Scan for the cell matching the given text and deliver its (x, y) coordinate at center. 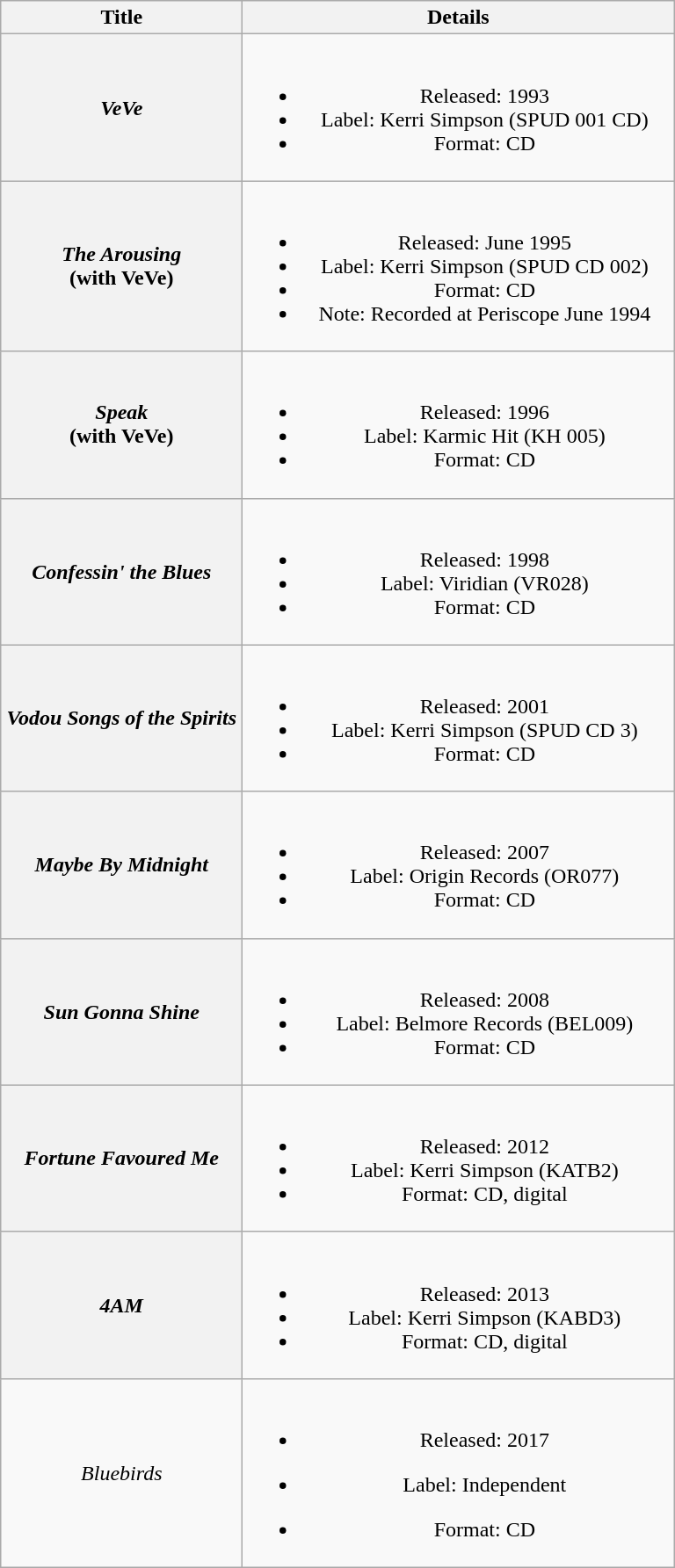
Released: 1998Label: Viridian (VR028)Format: CD (459, 571)
Sun Gonna Shine (121, 1012)
Details (459, 18)
The Arousing (with VeVe) (121, 266)
Released: June 1995Label: Kerri Simpson (SPUD CD 002)Format: CDNote: Recorded at Periscope June 1994 (459, 266)
Released: 2013Label: Kerri Simpson (KABD3)Format: CD, digital (459, 1305)
Bluebirds (121, 1472)
Confessin' the Blues (121, 571)
4AM (121, 1305)
Fortune Favoured Me (121, 1158)
Maybe By Midnight (121, 864)
Released: 2001Label: Kerri Simpson (SPUD CD 3)Format: CD (459, 719)
Released: 2008Label: Belmore Records (BEL009)Format: CD (459, 1012)
Released: 2012Label: Kerri Simpson (KATB2)Format: CD, digital (459, 1158)
Released: 2007Label: Origin Records (OR077)Format: CD (459, 864)
Released: 2017Label: IndependentFormat: CD (459, 1472)
Title (121, 18)
Speak (with VeVe) (121, 425)
Vodou Songs of the Spirits (121, 719)
VeVe (121, 107)
Released: 1993Label: Kerri Simpson (SPUD 001 CD)Format: CD (459, 107)
Released: 1996Label: Karmic Hit (KH 005)Format: CD (459, 425)
